Scan for the cell matching the given text and deliver its [X, Y] coordinate at center. 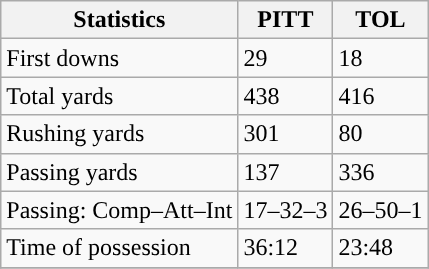
36:12 [286, 248]
26–50–1 [380, 210]
Statistics [120, 20]
23:48 [380, 248]
438 [286, 96]
First downs [120, 58]
Total yards [120, 96]
17–32–3 [286, 210]
Rushing yards [120, 134]
Passing yards [120, 172]
PITT [286, 20]
29 [286, 58]
18 [380, 58]
TOL [380, 20]
416 [380, 96]
137 [286, 172]
301 [286, 134]
336 [380, 172]
80 [380, 134]
Passing: Comp–Att–Int [120, 210]
Time of possession [120, 248]
